Pinpoint the cell where the given text exists, returning its (X, Y) midpoint coordinate. 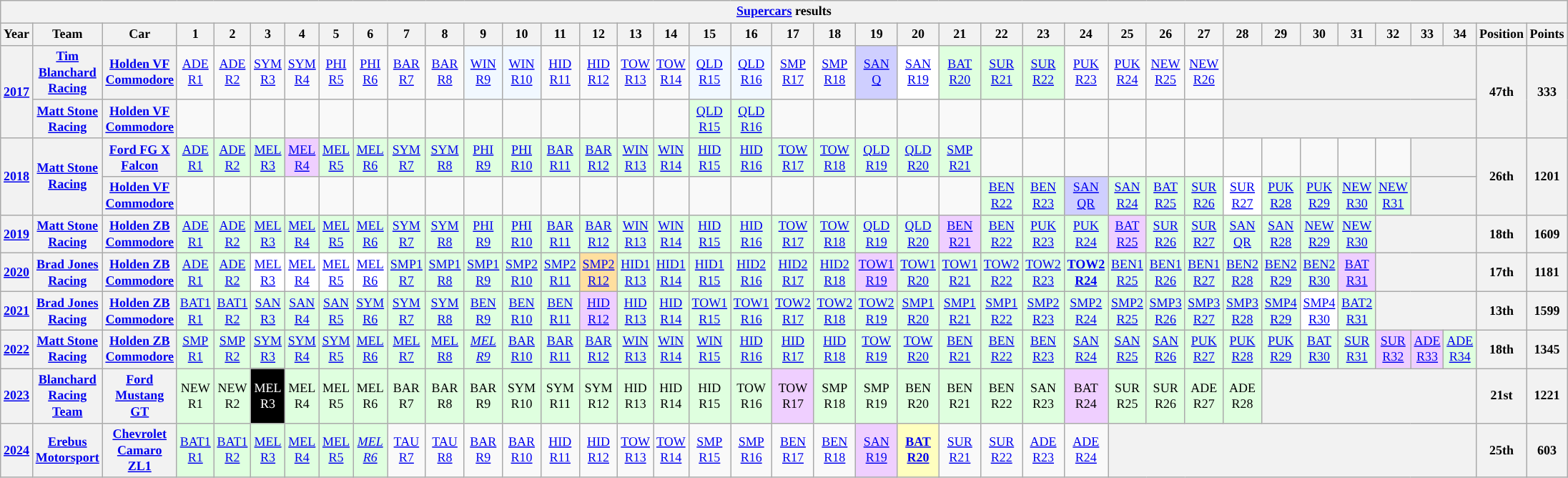
1609 (1547, 234)
30 (1319, 34)
SANR23 (1043, 396)
SMP4R29 (1281, 311)
BAT2R31 (1357, 311)
Ford FG X Falcon (139, 157)
18 (834, 34)
Ford Mustang GT (139, 396)
SMP2R12 (598, 273)
SMP2R24 (1085, 311)
25 (1128, 34)
SMPR17 (793, 72)
SMP3R27 (1204, 311)
TAUR8 (445, 450)
3 (268, 34)
TOW1R19 (877, 273)
17 (793, 34)
HID1R13 (636, 273)
SMP1R20 (918, 311)
34 (1460, 34)
16 (751, 34)
NEWR29 (1319, 234)
13 (636, 34)
BEN1R26 (1165, 273)
333 (1547, 92)
Points (1547, 34)
4 (302, 34)
SMP1R21 (960, 311)
Supercars results (784, 11)
5 (336, 34)
BENR10 (522, 311)
2018 (17, 176)
NEWR31 (1394, 196)
MELR7 (407, 349)
HIDR17 (793, 349)
PHIR5 (336, 72)
BEN2R29 (1281, 273)
ADER34 (1460, 349)
2 (232, 34)
13th (1502, 311)
TOW2R23 (1043, 273)
SMP3R28 (1243, 311)
SMPR19 (877, 396)
2020 (17, 273)
SANQ (877, 72)
7 (407, 34)
1345 (1547, 349)
Team (67, 34)
Chevrolet Camaro ZL1 (139, 450)
ADER33 (1427, 349)
TOW1R21 (960, 273)
19 (877, 34)
11 (560, 34)
TOW1R20 (918, 273)
TOW2R17 (793, 311)
TOW2R24 (1085, 273)
1181 (1547, 273)
ADER24 (1085, 450)
BATR31 (1357, 273)
SMP4R30 (1319, 311)
SANR25 (1128, 349)
BENR20 (918, 396)
2017 (17, 92)
HID1R14 (671, 273)
HIDR18 (834, 349)
PUKR27 (1204, 349)
WINR15 (709, 349)
28 (1243, 34)
BENR17 (793, 450)
SMPR16 (751, 450)
17th (1502, 273)
Position (1502, 34)
12 (598, 34)
BENR9 (483, 311)
1201 (1547, 176)
31 (1357, 34)
BEN1R25 (1128, 273)
27 (1204, 34)
SYMR5 (336, 349)
SMPR21 (960, 157)
TOW2R18 (834, 311)
SANR3 (268, 311)
MELR8 (445, 349)
SYMR10 (522, 396)
TOWR19 (877, 349)
603 (1547, 450)
32 (1394, 34)
WINR9 (483, 72)
33 (1427, 34)
47th (1502, 92)
1 (195, 34)
SYMR6 (370, 311)
NEWR25 (1165, 72)
20 (918, 34)
HID2R16 (751, 273)
TOW2R22 (1002, 273)
NEWR2 (232, 396)
1221 (1547, 396)
26 (1165, 34)
PHIR6 (370, 72)
TOW2R19 (877, 311)
SMP2R11 (560, 273)
SMP2R23 (1043, 311)
2023 (17, 396)
SMP3R26 (1165, 311)
SURR31 (1357, 349)
TOWR20 (918, 349)
SURR25 (1128, 396)
ADER27 (1204, 396)
6 (370, 34)
TOW1R15 (709, 311)
2021 (17, 311)
BEN2R28 (1243, 273)
22 (1002, 34)
21st (1502, 396)
21 (960, 34)
8 (445, 34)
ADER28 (1243, 396)
NEWR1 (195, 396)
SANR4 (302, 311)
BATR24 (1085, 396)
10 (522, 34)
MELR9 (483, 349)
SMP2R10 (522, 273)
TOWR16 (751, 396)
SYMR11 (560, 396)
Year (17, 34)
NEWR26 (1204, 72)
SANR28 (1281, 234)
2019 (17, 234)
HID2R18 (834, 273)
BATR30 (1319, 349)
SURR32 (1394, 349)
SANR5 (336, 311)
SANR26 (1165, 349)
HID2R17 (793, 273)
Tim Blanchard Racing (67, 72)
BENR18 (834, 450)
2024 (17, 450)
14 (671, 34)
WINR10 (522, 72)
2022 (17, 349)
1599 (1547, 311)
23 (1043, 34)
SMP2R25 (1128, 311)
Blanchard Racing Team (67, 396)
Car (139, 34)
Erebus Motorsport (67, 450)
25th (1502, 450)
SMPR15 (709, 450)
15 (709, 34)
SMP1R7 (407, 273)
SMP1R8 (445, 273)
26th (1502, 176)
HID1R15 (709, 273)
SMPR1 (195, 349)
TAUR7 (407, 450)
9 (483, 34)
BEN2R30 (1319, 273)
29 (1281, 34)
SMPR2 (232, 349)
SMP1R22 (1002, 311)
SMP1R9 (483, 273)
BENR11 (560, 311)
SYMR12 (598, 396)
BEN1R27 (1204, 273)
ADER23 (1043, 450)
TOW1R16 (751, 311)
24 (1085, 34)
